Return the [X, Y] coordinate for the center point of the cell that contains the specified text.  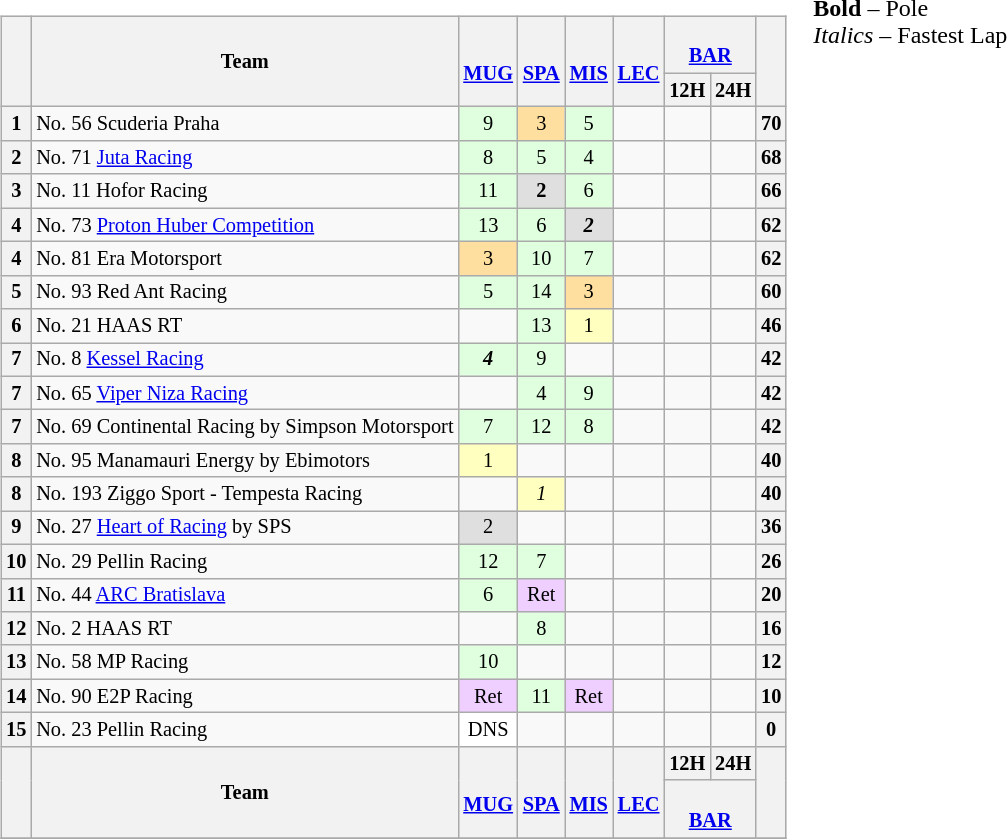
No. 56 Scuderia Praha [244, 124]
No. 58 MP Racing [244, 662]
No. 90 E2P Racing [244, 696]
No. 193 Ziggo Sport - Tempesta Racing [244, 494]
No. 81 Era Motorsport [244, 259]
68 [771, 158]
No. 23 Pellin Racing [244, 730]
No. 69 Continental Racing by Simpson Motorsport [244, 427]
No. 65 Viper Niza Racing [244, 393]
No. 44 ARC Bratislava [244, 595]
15 [16, 730]
No. 93 Red Ant Racing [244, 292]
No. 21 HAAS RT [244, 326]
No. 11 Hofor Racing [244, 191]
DNS [488, 730]
26 [771, 561]
0 [771, 730]
70 [771, 124]
20 [771, 595]
No. 71 Juta Racing [244, 158]
36 [771, 528]
No. 73 Proton Huber Competition [244, 225]
No. 27 Heart of Racing by SPS [244, 528]
46 [771, 326]
60 [771, 292]
16 [771, 629]
66 [771, 191]
No. 8 Kessel Racing [244, 360]
No. 2 HAAS RT [244, 629]
No. 95 Manamauri Energy by Ebimotors [244, 461]
No. 29 Pellin Racing [244, 561]
